From the cell containing the given text, extract its center point as (x, y) coordinate. 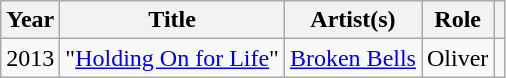
Artist(s) (352, 20)
Broken Bells (352, 58)
2013 (30, 58)
Title (172, 20)
"Holding On for Life" (172, 58)
Year (30, 20)
Role (458, 20)
Oliver (458, 58)
